For the text-containing cell, return its midpoint in (x, y) coordinate format. 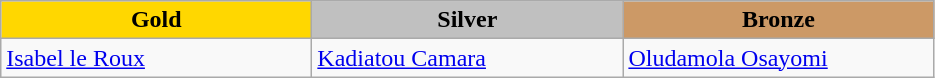
Gold (156, 20)
Kadiatou Camara (468, 58)
Isabel le Roux (156, 58)
Bronze (778, 20)
Oludamola Osayomi (778, 58)
Silver (468, 20)
